Pinpoint the cell where the given text exists, returning its (x, y) midpoint coordinate. 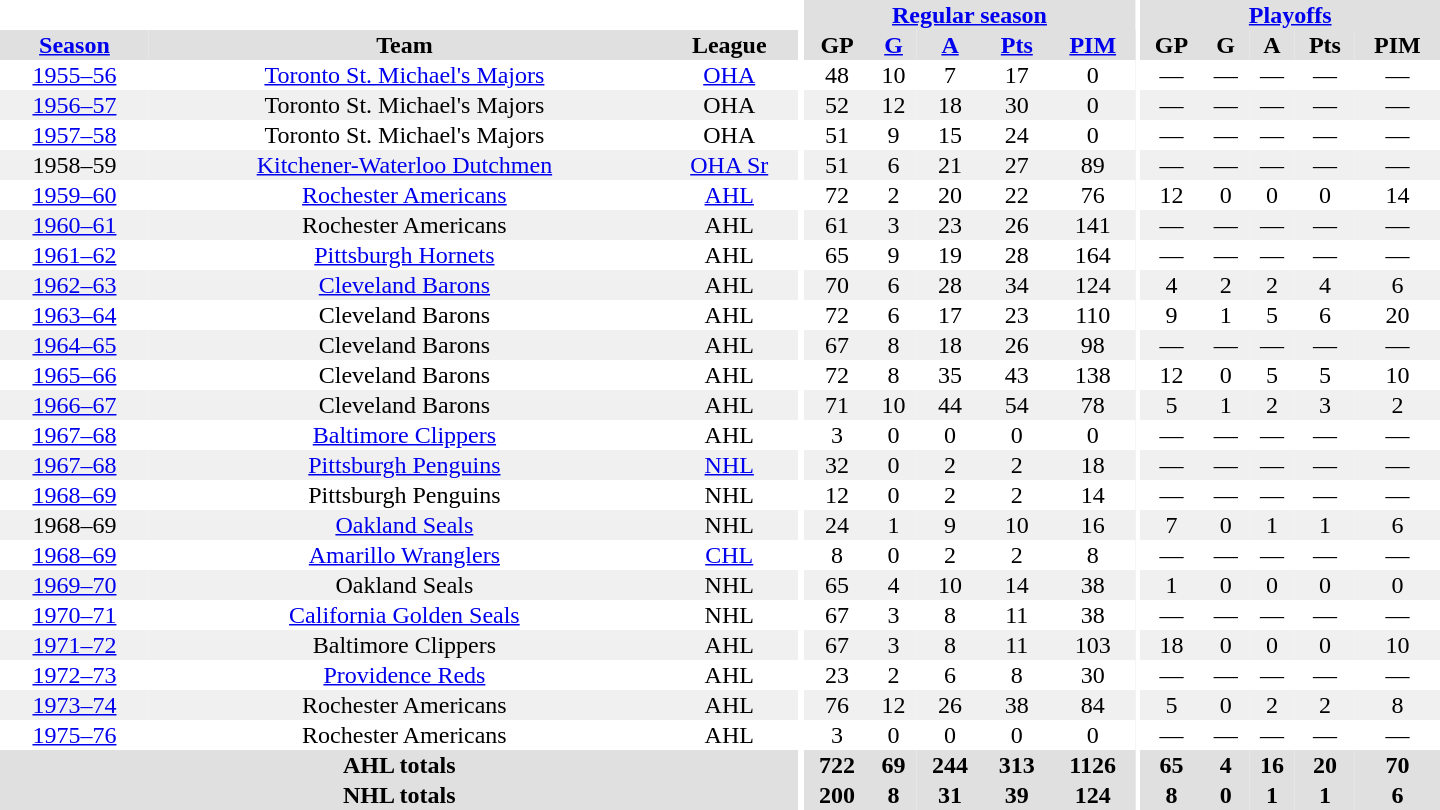
78 (1092, 405)
141 (1092, 225)
Providence Reds (404, 675)
35 (950, 375)
71 (838, 405)
54 (1016, 405)
1959–60 (74, 195)
98 (1092, 345)
21 (950, 165)
Season (74, 45)
1970–71 (74, 615)
1962–63 (74, 285)
1969–70 (74, 585)
California Golden Seals (404, 615)
31 (950, 795)
103 (1092, 645)
84 (1092, 705)
722 (838, 765)
1956–57 (74, 105)
1958–59 (74, 165)
39 (1016, 795)
1964–65 (74, 345)
34 (1016, 285)
Regular season (970, 15)
Kitchener-Waterloo Dutchmen (404, 165)
1126 (1092, 765)
1975–76 (74, 735)
NHL totals (400, 795)
1961–62 (74, 255)
200 (838, 795)
OHA Sr (730, 165)
43 (1016, 375)
44 (950, 405)
1955–56 (74, 75)
Team (404, 45)
69 (893, 765)
1966–67 (74, 405)
164 (1092, 255)
52 (838, 105)
61 (838, 225)
1957–58 (74, 135)
1960–61 (74, 225)
244 (950, 765)
Playoffs (1290, 15)
Amarillo Wranglers (404, 555)
110 (1092, 315)
Pittsburgh Hornets (404, 255)
22 (1016, 195)
15 (950, 135)
1972–73 (74, 675)
313 (1016, 765)
138 (1092, 375)
27 (1016, 165)
CHL (730, 555)
89 (1092, 165)
19 (950, 255)
1965–66 (74, 375)
1963–64 (74, 315)
1973–74 (74, 705)
League (730, 45)
AHL totals (400, 765)
1971–72 (74, 645)
32 (838, 465)
48 (838, 75)
